Detect which cell encompasses the target text, then output its (X, Y) center coordinate. 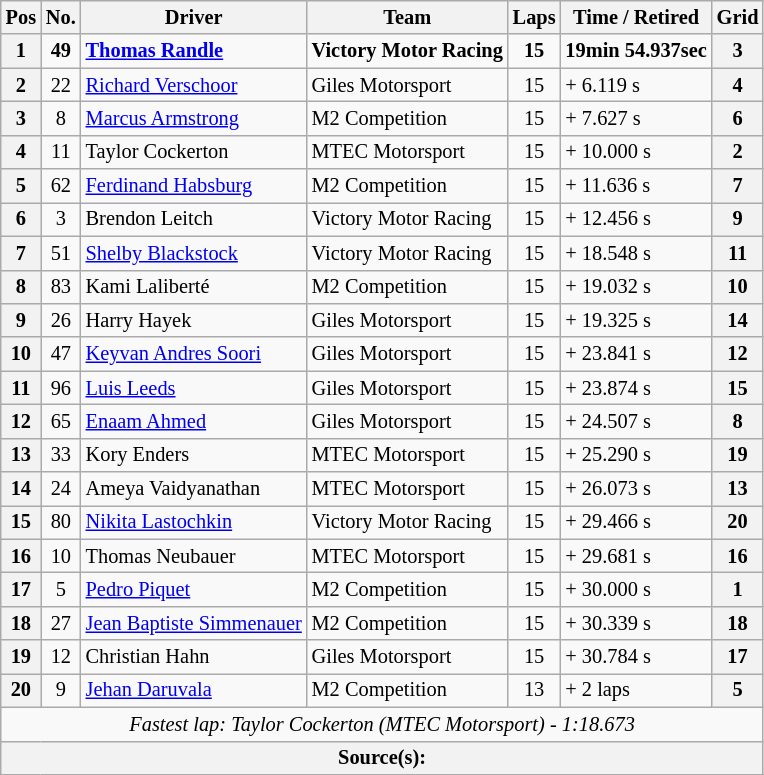
Time / Retired (636, 17)
33 (61, 455)
+ 30.339 s (636, 623)
83 (61, 287)
24 (61, 489)
Grid (738, 17)
+ 6.119 s (636, 85)
Jean Baptiste Simmenauer (194, 623)
80 (61, 522)
Enaam Ahmed (194, 421)
Source(s): (382, 758)
22 (61, 85)
+ 10.000 s (636, 152)
51 (61, 253)
+ 30.784 s (636, 657)
Shelby Blackstock (194, 253)
Taylor Cockerton (194, 152)
47 (61, 354)
No. (61, 17)
+ 29.681 s (636, 556)
Ferdinand Habsburg (194, 186)
+ 19.032 s (636, 287)
Keyvan Andres Soori (194, 354)
+ 29.466 s (636, 522)
Marcus Armstrong (194, 118)
27 (61, 623)
+ 24.507 s (636, 421)
Harry Hayek (194, 320)
+ 11.636 s (636, 186)
Nikita Lastochkin (194, 522)
+ 23.874 s (636, 388)
65 (61, 421)
+ 19.325 s (636, 320)
Pos (21, 17)
49 (61, 51)
+ 25.290 s (636, 455)
Christian Hahn (194, 657)
Laps (534, 17)
+ 23.841 s (636, 354)
Jehan Daruvala (194, 690)
Driver (194, 17)
Thomas Randle (194, 51)
Pedro Piquet (194, 589)
Thomas Neubauer (194, 556)
+ 12.456 s (636, 219)
Brendon Leitch (194, 219)
+ 26.073 s (636, 489)
Kami Laliberté (194, 287)
+ 18.548 s (636, 253)
Luis Leeds (194, 388)
19min 54.937sec (636, 51)
Team (408, 17)
+ 7.627 s (636, 118)
Ameya Vaidyanathan (194, 489)
96 (61, 388)
+ 2 laps (636, 690)
+ 30.000 s (636, 589)
62 (61, 186)
Kory Enders (194, 455)
Fastest lap: Taylor Cockerton (MTEC Motorsport) - 1:18.673 (382, 724)
26 (61, 320)
Richard Verschoor (194, 85)
